Extract the [x, y] coordinate from the center of the cell holding the provided text.  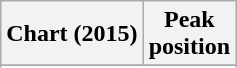
Peakposition [189, 34]
Chart (2015) [72, 34]
